Pinpoint the cell where the given text exists, returning its (x, y) midpoint coordinate. 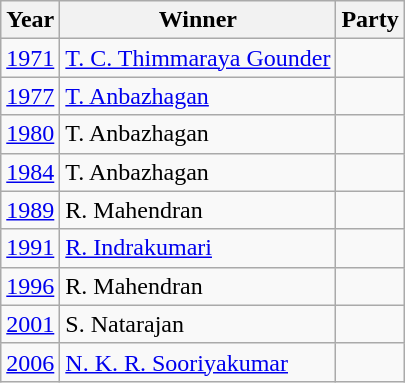
S. Natarajan (198, 324)
1977 (30, 96)
Party (370, 20)
2001 (30, 324)
N. K. R. Sooriyakumar (198, 362)
R. Indrakumari (198, 248)
1984 (30, 172)
1989 (30, 210)
1971 (30, 58)
1991 (30, 248)
Year (30, 20)
T. C. Thimmaraya Gounder (198, 58)
1980 (30, 134)
2006 (30, 362)
1996 (30, 286)
Winner (198, 20)
